Determine the (x, y) coordinate at the center of the cell enclosing the given text.  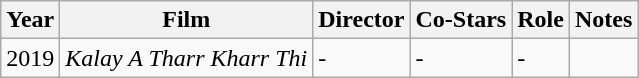
Co-Stars (461, 20)
Director (362, 20)
Kalay A Tharr Kharr Thi (186, 58)
Film (186, 20)
Year (30, 20)
Notes (603, 20)
2019 (30, 58)
Role (541, 20)
